Capture the cell that displays the provided text and extract its [x, y] central coordinate. 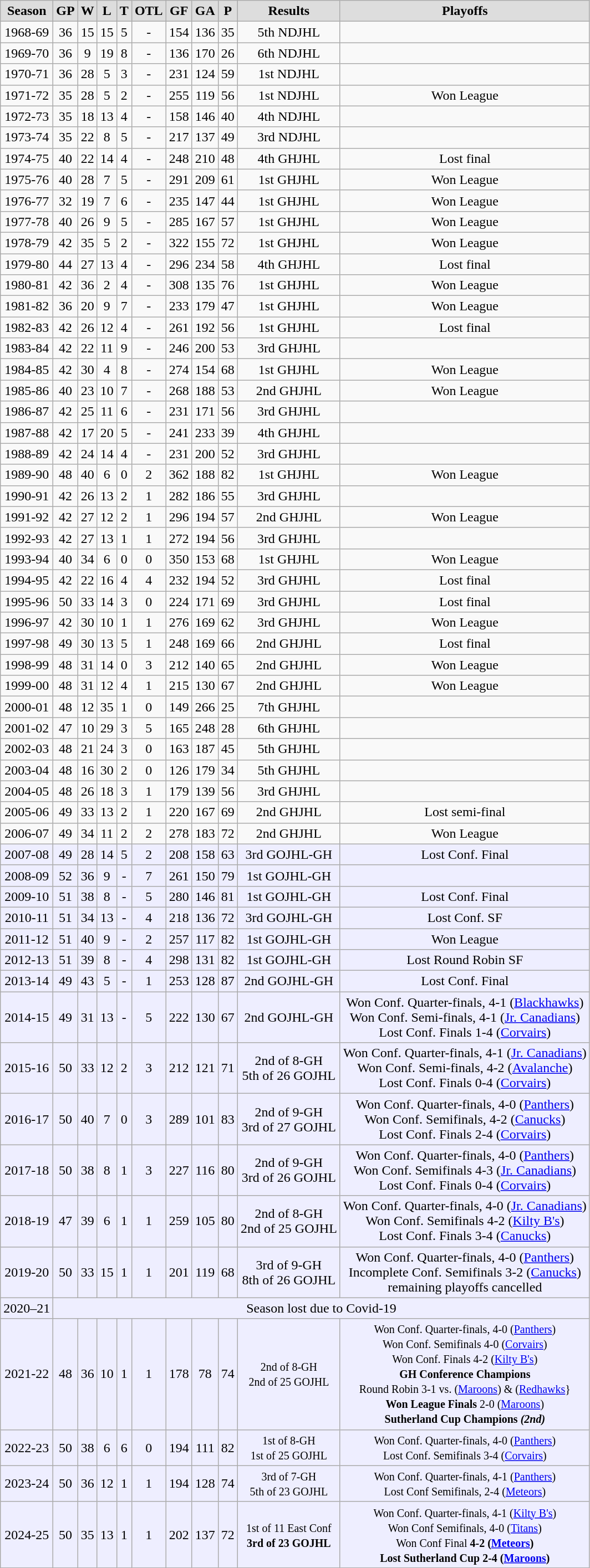
2013-14 [27, 981]
139 [205, 791]
21 [88, 749]
126 [179, 770]
81 [227, 896]
Lost semi-final [465, 812]
1984-85 [27, 370]
OTL [149, 11]
149 [179, 707]
29 [106, 728]
Won Conf. Quarter-finals, 4-0 (Panthers)Won Conf. Semifinals, 4-2 (Canucks)Lost Conf. Finals 2-4 (Corvairs) [465, 1119]
2015-16 [27, 1068]
291 [179, 180]
246 [179, 349]
62 [227, 623]
61 [227, 180]
163 [179, 749]
1982-83 [27, 327]
101 [205, 1119]
285 [179, 222]
1981-82 [27, 306]
Won Conf. Quarter-finals, 4-1 (Blackhawks)Won Conf. Semi-finals, 4-1 (Jr. Canadians)Lost Conf. Finals 1-4 (Corvairs) [465, 1017]
266 [205, 707]
23 [88, 391]
45 [227, 749]
1989-90 [27, 475]
165 [179, 728]
Won Conf. Quarter-finals, 4-0 (Jr. Canadians)Won Conf. Semifinals 4-2 (Kilty B's)Lost Conf. Finals 3-4 (Canucks) [465, 1221]
71 [227, 1068]
1973-74 [27, 137]
1972-73 [27, 116]
2024-25 [27, 1535]
1975-76 [27, 180]
1995-96 [27, 601]
135 [205, 285]
268 [179, 391]
192 [205, 327]
1992-93 [27, 538]
GP [65, 11]
1997-98 [27, 644]
3rd of 7-GH5th of 23 GOJHL [288, 1484]
257 [179, 939]
32 [65, 201]
GF [179, 11]
2020–21 [27, 1308]
1st of 11 East Conf3rd of 23 GOJHL [288, 1535]
1996-97 [27, 623]
63 [227, 854]
GA [205, 11]
Won Conf. Quarter-finals, 4-0 (Panthers)Lost Conf. Semifinals 3-4 (Corvairs) [465, 1447]
5th NDJHL [288, 32]
Won Conf. Quarter-finals, 4-1 (Jr. Canadians)Won Conf. Semi-finals, 4-2 (Avalanche)Lost Conf. Finals 0-4 (Corvairs) [465, 1068]
1978-79 [27, 243]
17 [88, 433]
2001-02 [27, 728]
259 [179, 1221]
170 [205, 53]
147 [205, 201]
2019-20 [27, 1272]
241 [179, 433]
274 [179, 370]
1977-78 [27, 222]
2014-15 [27, 1017]
Won Conf. Quarter-finals, 4-1 (Panthers)Lost Conf Semifinals, 2-4 (Meteors) [465, 1484]
43 [88, 981]
2012-13 [27, 960]
272 [179, 538]
209 [205, 180]
224 [179, 601]
1986-87 [27, 412]
1999-00 [27, 686]
2010-11 [27, 918]
140 [205, 665]
289 [179, 1119]
2000-01 [27, 707]
227 [179, 1170]
186 [205, 496]
1985-86 [27, 391]
1974-75 [27, 158]
210 [205, 158]
1969-70 [27, 53]
66 [227, 644]
4th NDJHL [288, 116]
278 [179, 833]
218 [179, 918]
2018-19 [27, 1221]
87 [227, 981]
65 [227, 665]
124 [205, 74]
298 [179, 960]
111 [205, 1447]
2003-04 [27, 770]
Lost Conf. SF [465, 918]
280 [179, 896]
Lost Round Robin SF [465, 960]
150 [205, 875]
208 [179, 854]
1998-99 [27, 665]
116 [205, 1170]
2nd of 8-GH5th of 26 GOJHL [288, 1068]
153 [205, 559]
2011-12 [27, 939]
1980-81 [27, 285]
58 [227, 264]
1983-84 [27, 349]
2023-24 [27, 1484]
187 [205, 749]
Results [288, 11]
2007-08 [27, 854]
1979-80 [27, 264]
2005-06 [27, 812]
1970-71 [27, 74]
2008-09 [27, 875]
55 [227, 496]
234 [205, 264]
76 [227, 285]
1976-77 [27, 201]
2022-23 [27, 1447]
2009-10 [27, 896]
59 [227, 74]
255 [179, 95]
2006-07 [27, 833]
83 [227, 1119]
215 [179, 686]
253 [179, 981]
1968-69 [27, 32]
1994-95 [27, 580]
220 [179, 812]
78 [205, 1374]
232 [179, 580]
1993-94 [27, 559]
1987-88 [27, 433]
202 [179, 1535]
2021-22 [27, 1374]
79 [227, 875]
235 [179, 201]
Won Conf. Quarter-finals, 4-0 (Panthers)Incomplete Conf. Semifinals 3-2 (Canucks)remaining playoffs cancelled [465, 1272]
178 [179, 1374]
P [227, 11]
6th GHJHL [288, 728]
Season [27, 11]
2002-03 [27, 749]
W [88, 11]
350 [179, 559]
117 [205, 939]
L [106, 11]
308 [179, 285]
Season lost due to Covid-19 [322, 1308]
1st of 8-GH1st of 25 GOJHL [288, 1447]
1990-91 [27, 496]
131 [205, 960]
2nd of 9-GH3rd of 26 GOJHL [288, 1170]
3rd of 9-GH8th of 26 GOJHL [288, 1272]
1991-92 [27, 517]
322 [179, 243]
121 [205, 1068]
222 [179, 1017]
183 [205, 833]
Won Conf. Quarter-finals, 4-0 (Panthers)Won Conf. Semifinals 4-3 (Jr. Canadians)Lost Conf. Finals 0-4 (Corvairs) [465, 1170]
155 [205, 243]
7th GHJHL [288, 707]
362 [179, 475]
2004-05 [27, 791]
3rd NDJHL [288, 137]
282 [179, 496]
1988-89 [27, 454]
217 [179, 137]
105 [205, 1221]
2016-17 [27, 1119]
1971-72 [27, 95]
2017-18 [27, 1170]
2nd of 9-GH3rd of 27 GOJHL [288, 1119]
276 [179, 623]
Playoffs [465, 11]
Won Conf. Quarter-finals, 4-1 (Kilty B's)Won Conf Semifinals, 4-0 (Titans)Won Conf Final 4-2 (Meteors)Lost Sutherland Cup 2-4 (Maroons) [465, 1535]
T [124, 11]
6th NDJHL [288, 53]
201 [179, 1272]
